Determine the [X, Y] coordinate at the center of the cell enclosing the given text.  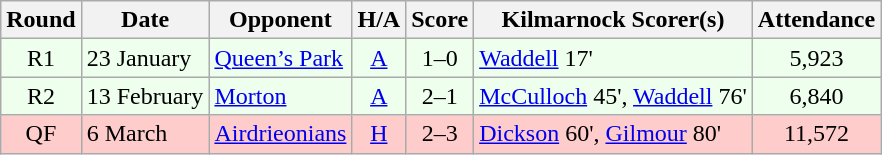
1–0 [440, 58]
Dickson 60', Gilmour 80' [614, 134]
2–3 [440, 134]
Morton [280, 96]
Opponent [280, 20]
Waddell 17' [614, 58]
R2 [41, 96]
23 January [145, 58]
R1 [41, 58]
Date [145, 20]
6,840 [816, 96]
Kilmarnock Scorer(s) [614, 20]
5,923 [816, 58]
H/A [379, 20]
McCulloch 45', Waddell 76' [614, 96]
Queen’s Park [280, 58]
H [379, 134]
Attendance [816, 20]
Round [41, 20]
6 March [145, 134]
13 February [145, 96]
11,572 [816, 134]
Airdrieonians [280, 134]
QF [41, 134]
2–1 [440, 96]
Score [440, 20]
